Determine the [X, Y] coordinate at the center of the cell enclosing the given text.  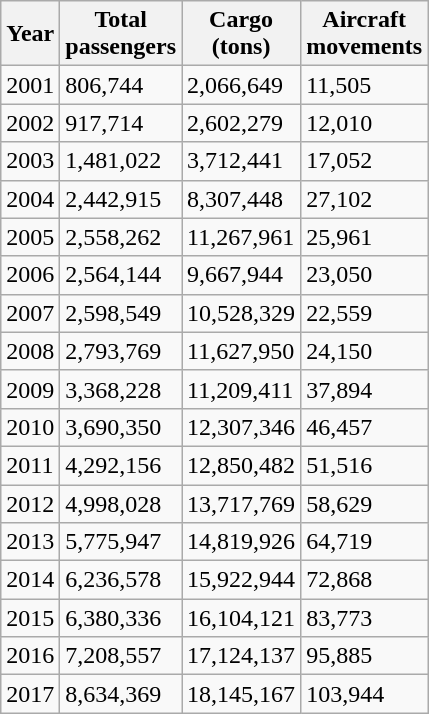
2008 [30, 351]
2015 [30, 618]
2003 [30, 161]
2,558,262 [121, 237]
5,775,947 [121, 542]
58,629 [364, 503]
14,819,926 [242, 542]
17,052 [364, 161]
22,559 [364, 313]
103,944 [364, 694]
2,602,279 [242, 123]
72,868 [364, 580]
24,150 [364, 351]
11,627,950 [242, 351]
806,744 [121, 85]
2017 [30, 694]
8,307,448 [242, 199]
12,850,482 [242, 465]
23,050 [364, 275]
1,481,022 [121, 161]
3,690,350 [121, 427]
917,714 [121, 123]
51,516 [364, 465]
11,505 [364, 85]
37,894 [364, 389]
95,885 [364, 656]
2016 [30, 656]
Year [30, 34]
13,717,769 [242, 503]
3,712,441 [242, 161]
27,102 [364, 199]
17,124,137 [242, 656]
2,564,144 [121, 275]
2,598,549 [121, 313]
2005 [30, 237]
25,961 [364, 237]
10,528,329 [242, 313]
2013 [30, 542]
6,236,578 [121, 580]
2010 [30, 427]
2,066,649 [242, 85]
2012 [30, 503]
Cargo(tons) [242, 34]
12,010 [364, 123]
83,773 [364, 618]
2001 [30, 85]
46,457 [364, 427]
64,719 [364, 542]
2004 [30, 199]
9,667,944 [242, 275]
2009 [30, 389]
2011 [30, 465]
18,145,167 [242, 694]
11,209,411 [242, 389]
15,922,944 [242, 580]
12,307,346 [242, 427]
16,104,121 [242, 618]
3,368,228 [121, 389]
2,442,915 [121, 199]
Aircraftmovements [364, 34]
2002 [30, 123]
11,267,961 [242, 237]
7,208,557 [121, 656]
Totalpassengers [121, 34]
2007 [30, 313]
2014 [30, 580]
8,634,369 [121, 694]
2006 [30, 275]
4,292,156 [121, 465]
4,998,028 [121, 503]
2,793,769 [121, 351]
6,380,336 [121, 618]
